Return [X, Y] of the center of cell containing provided text 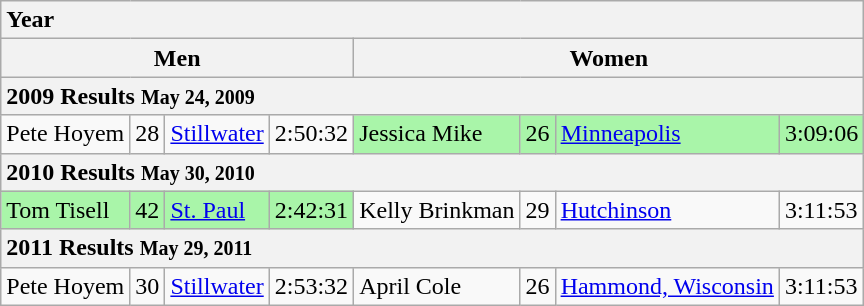
30 [148, 286]
Men [178, 58]
Hutchinson [667, 210]
2:53:32 [311, 286]
Women [609, 58]
2:50:32 [311, 134]
28 [148, 134]
2:42:31 [311, 210]
April Cole [437, 286]
29 [538, 210]
Hammond, Wisconsin [667, 286]
3:09:06 [821, 134]
Tom Tisell [66, 210]
Minneapolis [667, 134]
Kelly Brinkman [437, 210]
Jessica Mike [437, 134]
Year [432, 20]
42 [148, 210]
2011 Results May 29, 2011 [432, 248]
2010 Results May 30, 2010 [432, 172]
2009 Results May 24, 2009 [432, 96]
St. Paul [217, 210]
